Detect which cell encompasses the target text, then output its (x, y) center coordinate. 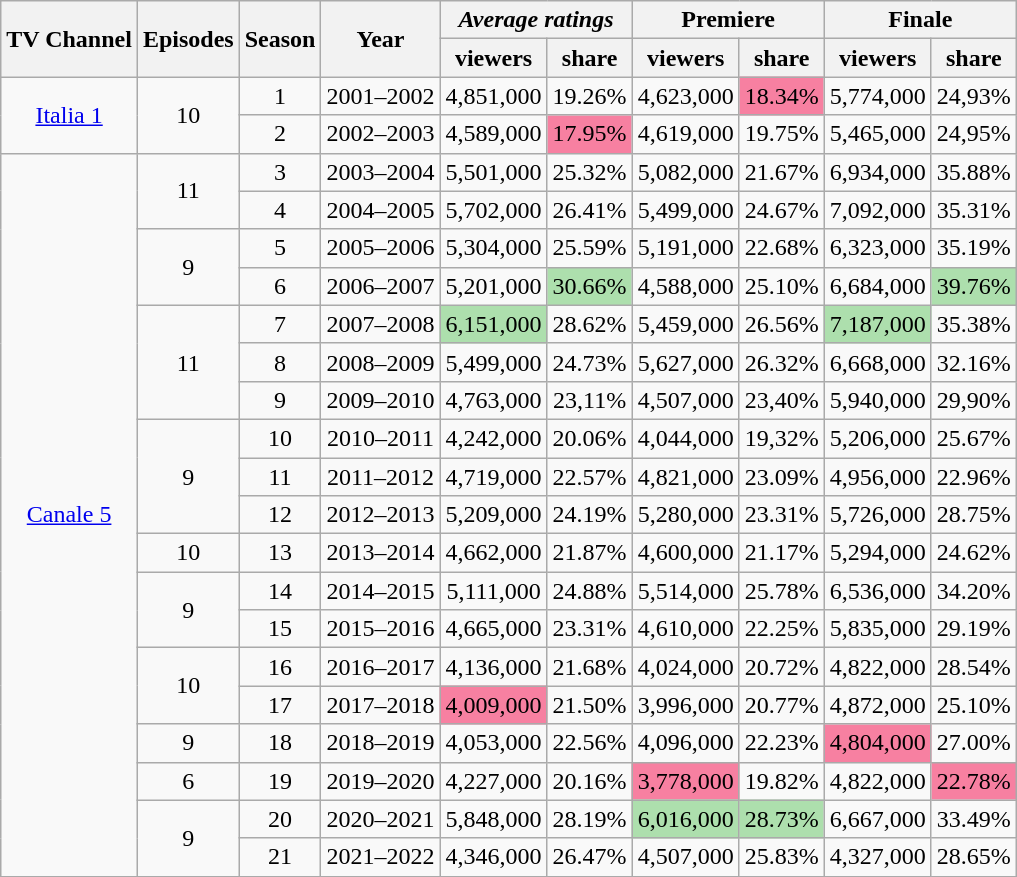
5,459,000 (686, 324)
19,32% (782, 438)
2019–2020 (380, 781)
Premiere (728, 20)
2015–2016 (380, 629)
26.56% (782, 324)
29.19% (974, 629)
20 (280, 819)
2007–2008 (380, 324)
24.73% (590, 362)
5,501,000 (494, 172)
5,848,000 (494, 819)
6,151,000 (494, 324)
18.34% (782, 96)
28.75% (974, 515)
20.72% (782, 667)
32.16% (974, 362)
TV Channel (70, 39)
2013–2014 (380, 553)
24,95% (974, 134)
Canale 5 (70, 514)
4,610,000 (686, 629)
5,082,000 (686, 172)
21.67% (782, 172)
4,346,000 (494, 857)
16 (280, 667)
14 (280, 591)
6,016,000 (686, 819)
24.62% (974, 553)
2012–2013 (380, 515)
12 (280, 515)
35.19% (974, 248)
4,719,000 (494, 477)
5,835,000 (878, 629)
18 (280, 743)
5,940,000 (878, 400)
21.17% (782, 553)
21.50% (590, 705)
6,684,000 (878, 286)
26.47% (590, 857)
4,600,000 (686, 553)
Year (380, 39)
5,111,000 (494, 591)
4,872,000 (878, 705)
4,662,000 (494, 553)
28.54% (974, 667)
27.00% (974, 743)
Finale (920, 20)
25.78% (782, 591)
4,053,000 (494, 743)
35.88% (974, 172)
4,804,000 (878, 743)
23,40% (782, 400)
23,11% (590, 400)
Average ratings (536, 20)
19.82% (782, 781)
5,209,000 (494, 515)
5,726,000 (878, 515)
7,092,000 (878, 210)
2003–2004 (380, 172)
5,702,000 (494, 210)
Season (280, 39)
5,280,000 (686, 515)
30.66% (590, 286)
19.26% (590, 96)
22.68% (782, 248)
4,327,000 (878, 857)
5 (280, 248)
24,93% (974, 96)
24.67% (782, 210)
34.20% (974, 591)
5,627,000 (686, 362)
2017–2018 (380, 705)
4,589,000 (494, 134)
2011–2012 (380, 477)
5,465,000 (878, 134)
2008–2009 (380, 362)
25.83% (782, 857)
22.78% (974, 781)
22.57% (590, 477)
4,227,000 (494, 781)
8 (280, 362)
5,304,000 (494, 248)
2 (280, 134)
4,623,000 (686, 96)
4,044,000 (686, 438)
20.77% (782, 705)
2018–2019 (380, 743)
4,851,000 (494, 96)
3 (280, 172)
4,096,000 (686, 743)
25.67% (974, 438)
4,665,000 (494, 629)
28.19% (590, 819)
13 (280, 553)
2016–2017 (380, 667)
5,206,000 (878, 438)
21.68% (590, 667)
4,024,000 (686, 667)
4,763,000 (494, 400)
20.06% (590, 438)
24.19% (590, 515)
4,619,000 (686, 134)
5,514,000 (686, 591)
26.32% (782, 362)
21.87% (590, 553)
2005–2006 (380, 248)
28.65% (974, 857)
6,934,000 (878, 172)
2021–2022 (380, 857)
4,588,000 (686, 286)
4 (280, 210)
25.59% (590, 248)
6,667,000 (878, 819)
4,009,000 (494, 705)
21 (280, 857)
3,996,000 (686, 705)
35.38% (974, 324)
22.23% (782, 743)
28.62% (590, 324)
5,774,000 (878, 96)
2004–2005 (380, 210)
6,536,000 (878, 591)
2002–2003 (380, 134)
5,201,000 (494, 286)
25.32% (590, 172)
Italia 1 (70, 115)
2006–2007 (380, 286)
6,668,000 (878, 362)
6,323,000 (878, 248)
28.73% (782, 819)
Episodes (188, 39)
22.25% (782, 629)
19.75% (782, 134)
23.09% (782, 477)
1 (280, 96)
19 (280, 781)
4,242,000 (494, 438)
5,294,000 (878, 553)
17 (280, 705)
4,136,000 (494, 667)
17.95% (590, 134)
2009–2010 (380, 400)
2010–2011 (380, 438)
7 (280, 324)
22.96% (974, 477)
4,821,000 (686, 477)
15 (280, 629)
2020–2021 (380, 819)
39.76% (974, 286)
2001–2002 (380, 96)
26.41% (590, 210)
2014–2015 (380, 591)
20.16% (590, 781)
24.88% (590, 591)
35.31% (974, 210)
22.56% (590, 743)
5,191,000 (686, 248)
7,187,000 (878, 324)
33.49% (974, 819)
4,956,000 (878, 477)
3,778,000 (686, 781)
29,90% (974, 400)
